Capture the cell that displays the provided text and extract its [x, y] central coordinate. 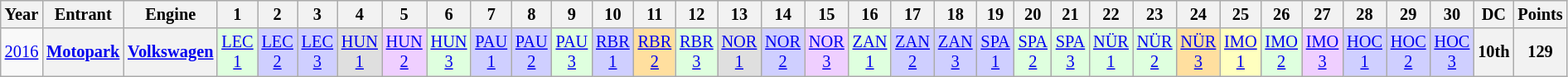
IMO3 [1323, 52]
RBR1 [612, 52]
Motopark [83, 52]
RBR3 [696, 52]
9 [572, 14]
HUN2 [404, 52]
IMO1 [1240, 52]
HUN1 [360, 52]
IMO2 [1281, 52]
NOR1 [739, 52]
ZAN1 [870, 52]
25 [1240, 14]
28 [1364, 14]
PAU1 [491, 52]
NÜR2 [1155, 52]
HUN3 [449, 52]
29 [1409, 14]
7 [491, 14]
NÜR3 [1198, 52]
20 [1033, 14]
Volkswagen [171, 52]
NOR3 [827, 52]
10 [612, 14]
DC [1493, 14]
12 [696, 14]
HOC1 [1364, 52]
19 [995, 14]
8 [532, 14]
Engine [171, 14]
RBR2 [655, 52]
Entrant [83, 14]
2016 [22, 52]
30 [1452, 14]
4 [360, 14]
17 [912, 14]
27 [1323, 14]
Points [1540, 14]
HOC2 [1409, 52]
129 [1540, 52]
18 [956, 14]
21 [1071, 14]
LEC3 [317, 52]
1 [237, 14]
13 [739, 14]
ZAN2 [912, 52]
NOR2 [782, 52]
Year [22, 14]
HOC3 [1452, 52]
SPA3 [1071, 52]
2 [278, 14]
26 [1281, 14]
11 [655, 14]
LEC1 [237, 52]
SPA1 [995, 52]
16 [870, 14]
24 [1198, 14]
SPA2 [1033, 52]
LEC2 [278, 52]
22 [1111, 14]
3 [317, 14]
10th [1493, 52]
23 [1155, 14]
6 [449, 14]
14 [782, 14]
5 [404, 14]
PAU3 [572, 52]
PAU2 [532, 52]
NÜR1 [1111, 52]
ZAN3 [956, 52]
15 [827, 14]
